Search for the cell housing the specified text and yield its (X, Y) center coordinate. 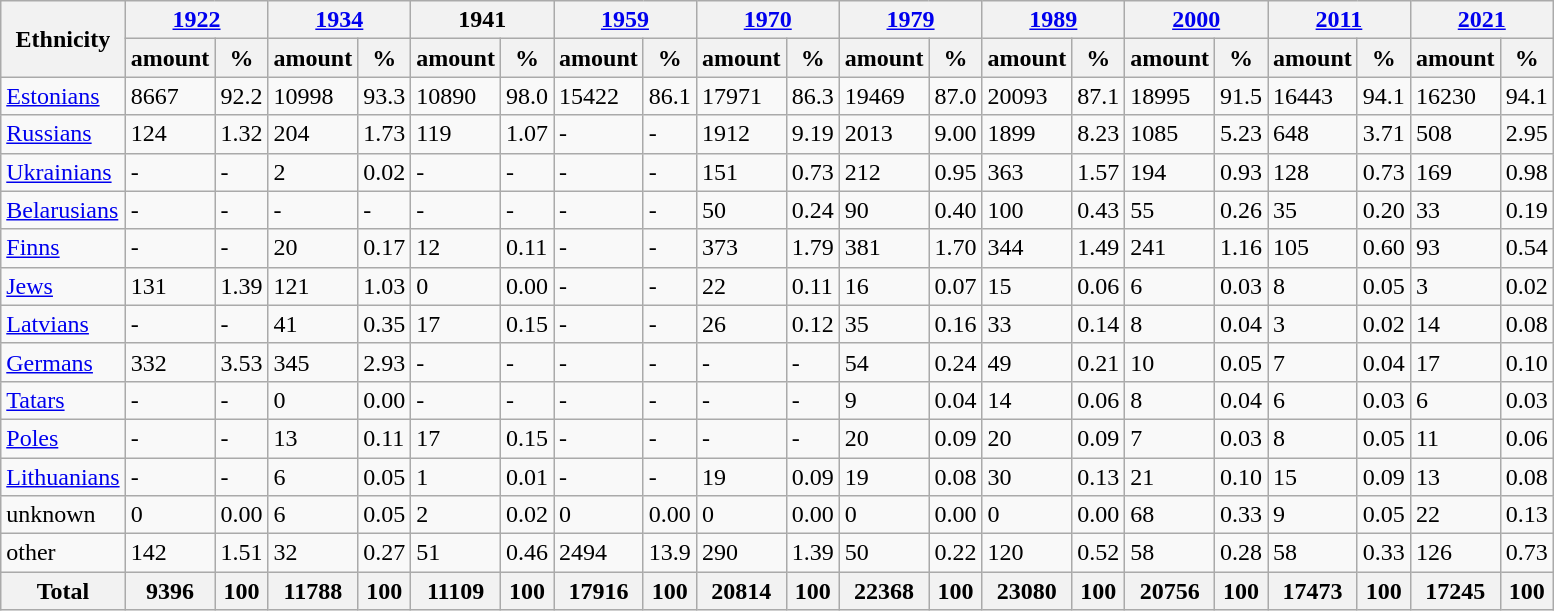
0.16 (956, 324)
18995 (1170, 96)
unknown (63, 515)
2494 (599, 553)
91.5 (1242, 96)
10 (1170, 362)
0.21 (1098, 362)
20093 (1027, 96)
126 (1455, 553)
93.3 (384, 96)
51 (456, 553)
11 (1455, 438)
Estonians (63, 96)
87.1 (1098, 96)
9.00 (956, 134)
10890 (456, 96)
9.19 (812, 134)
124 (170, 134)
20756 (1170, 591)
194 (1170, 172)
1.79 (812, 248)
0.14 (1098, 324)
0.01 (526, 477)
12 (456, 248)
Latvians (63, 324)
68 (1170, 515)
86.3 (812, 96)
9396 (170, 591)
8.23 (1098, 134)
0.20 (1384, 210)
0.19 (1526, 210)
Belarusians (63, 210)
1.70 (956, 248)
55 (1170, 210)
32 (313, 553)
648 (1313, 134)
93 (1455, 248)
16230 (1455, 96)
86.1 (670, 96)
1912 (741, 134)
363 (1027, 172)
16443 (1313, 96)
Tatars (63, 400)
0.46 (526, 553)
other (63, 553)
2.95 (1526, 134)
0.98 (1526, 172)
0.35 (384, 324)
2.93 (384, 362)
Ukrainians (63, 172)
105 (1313, 248)
1970 (768, 20)
142 (170, 553)
1.32 (242, 134)
381 (884, 248)
17473 (1313, 591)
241 (1170, 248)
92.2 (242, 96)
11109 (456, 591)
0.22 (956, 553)
90 (884, 210)
0.27 (384, 553)
Total (63, 591)
1.73 (384, 134)
204 (313, 134)
87.0 (956, 96)
1959 (626, 20)
17971 (741, 96)
20814 (741, 591)
Ethnicity (63, 39)
119 (456, 134)
0.12 (812, 324)
41 (313, 324)
1 (456, 477)
98.0 (526, 96)
Russians (63, 134)
1941 (482, 20)
Poles (63, 438)
22368 (884, 591)
290 (741, 553)
19469 (884, 96)
1922 (196, 20)
21 (1170, 477)
26 (741, 324)
1979 (910, 20)
1899 (1027, 134)
1085 (1170, 134)
23080 (1027, 591)
1.16 (1242, 248)
0.52 (1098, 553)
120 (1027, 553)
54 (884, 362)
Finns (63, 248)
1.49 (1098, 248)
3.53 (242, 362)
1.57 (1098, 172)
1.07 (526, 134)
1989 (1054, 20)
17245 (1455, 591)
Germans (63, 362)
0.28 (1242, 553)
0.07 (956, 286)
2013 (884, 134)
1934 (340, 20)
212 (884, 172)
0.43 (1098, 210)
13.9 (670, 553)
49 (1027, 362)
1.51 (242, 553)
0.17 (384, 248)
2011 (1340, 20)
0.54 (1526, 248)
Jews (63, 286)
5.23 (1242, 134)
121 (313, 286)
0.40 (956, 210)
30 (1027, 477)
11788 (313, 591)
508 (1455, 134)
0.93 (1242, 172)
345 (313, 362)
2021 (1482, 20)
Lithuanians (63, 477)
0.95 (956, 172)
16 (884, 286)
1.03 (384, 286)
8667 (170, 96)
15422 (599, 96)
2000 (1196, 20)
0.60 (1384, 248)
0.26 (1242, 210)
128 (1313, 172)
131 (170, 286)
3.71 (1384, 134)
344 (1027, 248)
151 (741, 172)
373 (741, 248)
10998 (313, 96)
332 (170, 362)
169 (1455, 172)
17916 (599, 591)
